Determine the [x, y] coordinate at the center of the cell enclosing the given text.  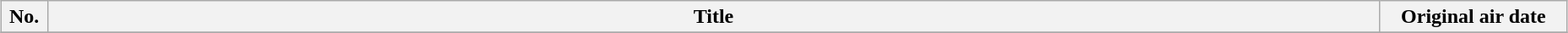
Original air date [1473, 17]
Title [713, 17]
No. [24, 17]
